Identify which cell holds the provided text, then report its (x, y) central coordinate. 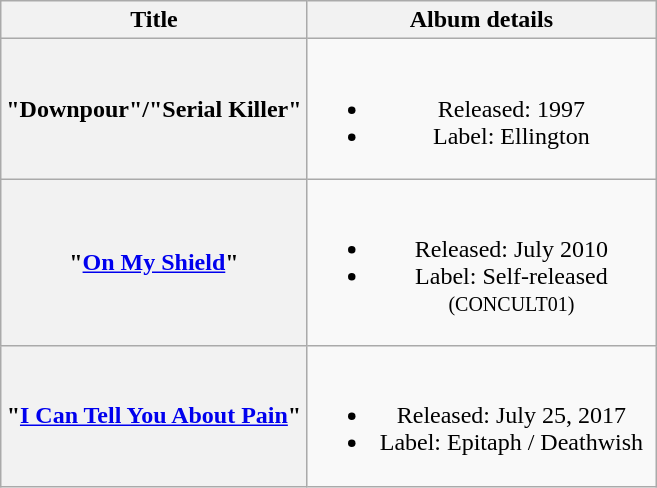
Released: 1997Label: Ellington (482, 109)
"On My Shield" (154, 262)
Released: July 2010Label: Self-released (CONCULT01) (482, 262)
Released: July 25, 2017Label: Epitaph / Deathwish (482, 416)
"I Can Tell You About Pain" (154, 416)
"Downpour"/"Serial Killer" (154, 109)
Title (154, 20)
Album details (482, 20)
